Scan for the cell matching the given text and deliver its (X, Y) coordinate at center. 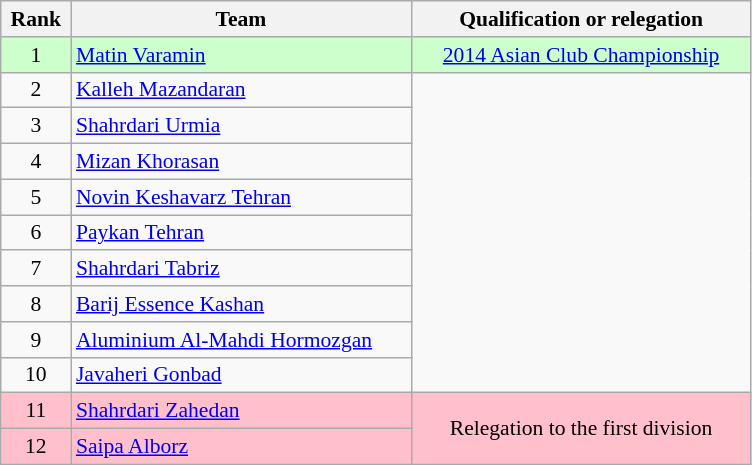
Javaheri Gonbad (241, 375)
11 (36, 411)
10 (36, 375)
2 (36, 90)
Aluminium Al-Mahdi Hormozgan (241, 340)
Barij Essence Kashan (241, 304)
8 (36, 304)
Shahrdari Urmia (241, 126)
7 (36, 269)
Shahrdari Zahedan (241, 411)
3 (36, 126)
12 (36, 447)
Kalleh Mazandaran (241, 90)
Saipa Alborz (241, 447)
1 (36, 55)
6 (36, 233)
Shahrdari Tabriz (241, 269)
Novin Keshavarz Tehran (241, 197)
2014 Asian Club Championship (581, 55)
Mizan Khorasan (241, 162)
Qualification or relegation (581, 19)
9 (36, 340)
5 (36, 197)
Rank (36, 19)
Relegation to the first division (581, 428)
4 (36, 162)
Team (241, 19)
Matin Varamin (241, 55)
Paykan Tehran (241, 233)
